Search for the cell housing the specified text and yield its (x, y) center coordinate. 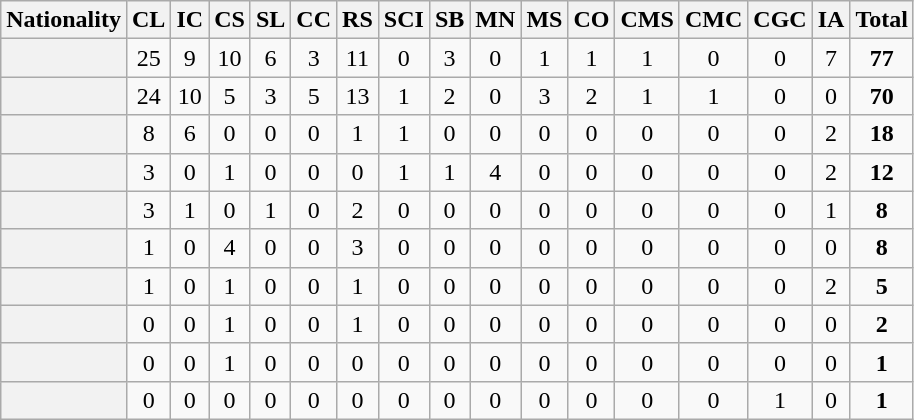
RS (358, 20)
12 (882, 172)
CS (230, 20)
9 (190, 58)
SCI (404, 20)
Nationality (64, 20)
70 (882, 96)
CO (592, 20)
CGC (780, 20)
SB (449, 20)
CC (314, 20)
7 (831, 58)
IA (831, 20)
CMS (647, 20)
CL (148, 20)
25 (148, 58)
13 (358, 96)
MN (496, 20)
MS (544, 20)
SL (270, 20)
24 (148, 96)
IC (190, 20)
77 (882, 58)
11 (358, 58)
18 (882, 134)
Total (882, 20)
CMC (713, 20)
